Determine the [x, y] coordinate at the center of the cell enclosing the given text.  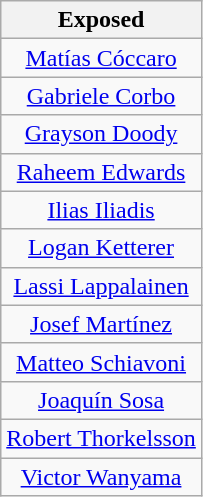
Ilias Iliadis [102, 210]
Robert Thorkelsson [102, 438]
Logan Ketterer [102, 248]
Josef Martínez [102, 324]
Matías Cóccaro [102, 58]
Matteo Schiavoni [102, 362]
Joaquín Sosa [102, 400]
Grayson Doody [102, 134]
Raheem Edwards [102, 172]
Victor Wanyama [102, 477]
Gabriele Corbo [102, 96]
Exposed [102, 20]
Lassi Lappalainen [102, 286]
